Scan for the cell matching the given text and deliver its [X, Y] coordinate at center. 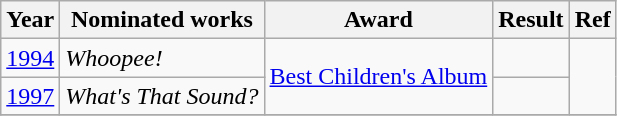
Nominated works [162, 20]
Result [531, 20]
What's That Sound? [162, 96]
Year [30, 20]
1994 [30, 58]
Ref [592, 20]
Best Children's Album [378, 77]
1997 [30, 96]
Whoopee! [162, 58]
Award [378, 20]
